Identify which cell holds the provided text, then report its [X, Y] central coordinate. 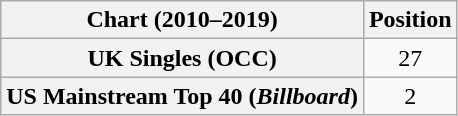
2 [410, 96]
UK Singles (OCC) [182, 58]
US Mainstream Top 40 (Billboard) [182, 96]
Position [410, 20]
27 [410, 58]
Chart (2010–2019) [182, 20]
